For the text-containing cell, return its midpoint in [x, y] coordinate format. 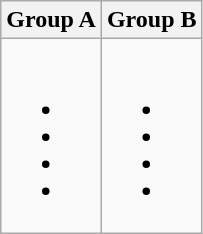
Group A [52, 20]
Group B [152, 20]
